For the text-containing cell, return its midpoint in (X, Y) coordinate format. 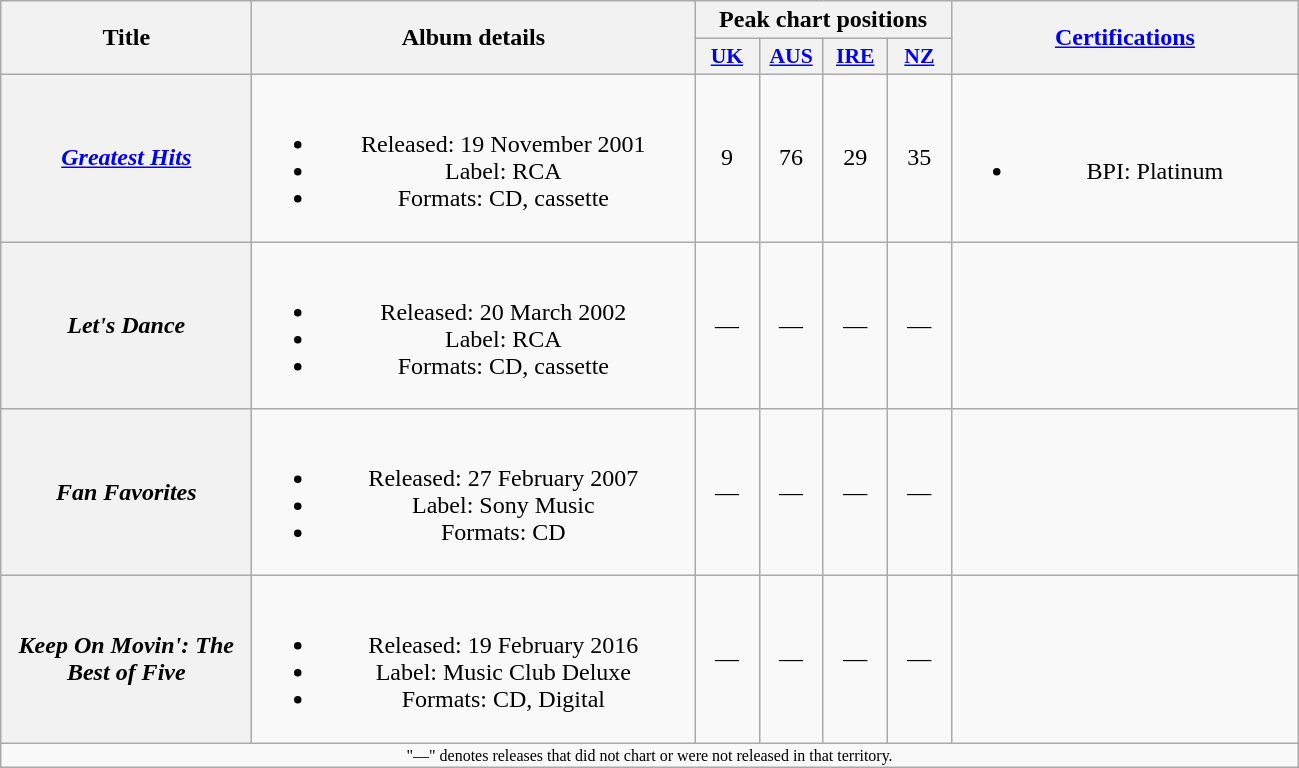
Released: 27 February 2007Label: Sony MusicFormats: CD (474, 492)
Keep On Movin': The Best of Five (126, 660)
Released: 19 November 2001Label: RCAFormats: CD, cassette (474, 158)
Fan Favorites (126, 492)
Greatest Hits (126, 158)
AUS (791, 57)
29 (855, 158)
Released: 20 March 2002Label: RCAFormats: CD, cassette (474, 326)
BPI: Platinum (1124, 158)
"—" denotes releases that did not chart or were not released in that territory. (650, 755)
76 (791, 158)
IRE (855, 57)
35 (919, 158)
9 (727, 158)
Peak chart positions (823, 20)
Released: 19 February 2016Label: Music Club DeluxeFormats: CD, Digital (474, 660)
Title (126, 38)
Let's Dance (126, 326)
Album details (474, 38)
UK (727, 57)
NZ (919, 57)
Certifications (1124, 38)
